Return (x, y) of the center of cell containing provided text 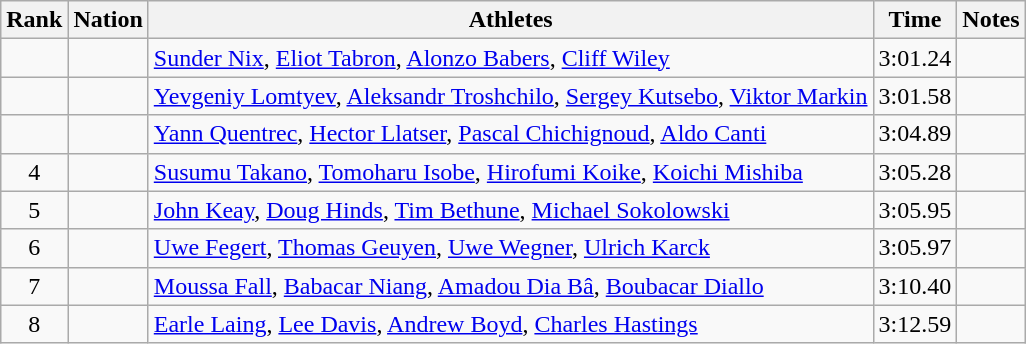
Athletes (510, 20)
Sunder Nix, Eliot Tabron, Alonzo Babers, Cliff Wiley (510, 58)
Yevgeniy Lomtyev, Aleksandr Troshchilo, Sergey Kutsebo, Viktor Markin (510, 96)
3:05.97 (915, 248)
3:05.28 (915, 172)
5 (34, 210)
3:12.59 (915, 324)
John Keay, Doug Hinds, Tim Bethune, Michael Sokolowski (510, 210)
Nation (108, 20)
Moussa Fall, Babacar Niang, Amadou Dia Bâ, Boubacar Diallo (510, 286)
3:04.89 (915, 134)
Yann Quentrec, Hector Llatser, Pascal Chichignoud, Aldo Canti (510, 134)
3:10.40 (915, 286)
8 (34, 324)
Uwe Fegert, Thomas Geuyen, Uwe Wegner, Ulrich Karck (510, 248)
Time (915, 20)
3:01.58 (915, 96)
Susumu Takano, Tomoharu Isobe, Hirofumi Koike, Koichi Mishiba (510, 172)
3:05.95 (915, 210)
7 (34, 286)
3:01.24 (915, 58)
4 (34, 172)
Rank (34, 20)
Earle Laing, Lee Davis, Andrew Boyd, Charles Hastings (510, 324)
6 (34, 248)
Notes (991, 20)
